Extract the [x, y] coordinate from the center of the cell holding the provided text.  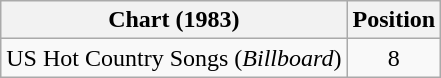
US Hot Country Songs (Billboard) [174, 58]
Position [394, 20]
Chart (1983) [174, 20]
8 [394, 58]
